From the cell containing the given text, extract its center point as (x, y) coordinate. 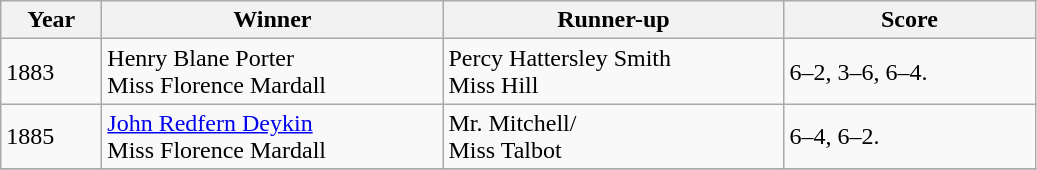
6–2, 3–6, 6–4. (910, 72)
Percy Hattersley Smith Miss Hill (614, 72)
1885 (52, 136)
John Redfern Deykin Miss Florence Mardall (272, 136)
Score (910, 20)
Henry Blane Porter Miss Florence Mardall (272, 72)
6–4, 6–2. (910, 136)
Year (52, 20)
Mr. Mitchell/Miss Talbot (614, 136)
Winner (272, 20)
Runner-up (614, 20)
1883 (52, 72)
